Return [X, Y] of the center of cell containing provided text 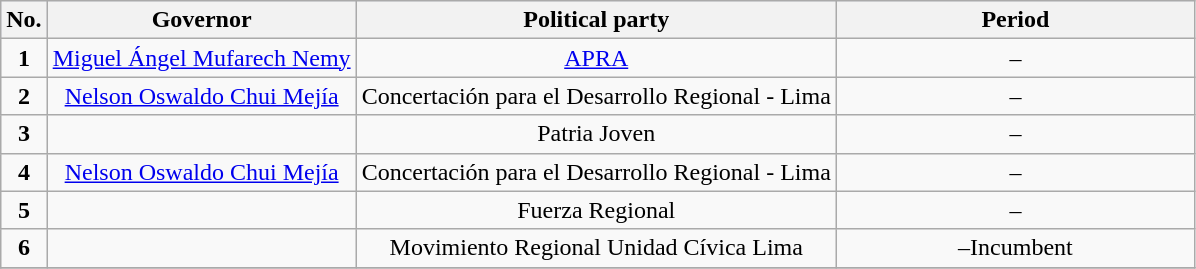
4 [24, 172]
–Incumbent [1015, 248]
Period [1015, 20]
Governor [202, 20]
3 [24, 134]
2 [24, 96]
Fuerza Regional [596, 210]
Political party [596, 20]
Patria Joven [596, 134]
APRA [596, 58]
Miguel Ángel Mufarech Nemy [202, 58]
Movimiento Regional Unidad Cívica Lima [596, 248]
No. [24, 20]
1 [24, 58]
5 [24, 210]
6 [24, 248]
